From the cell containing the given text, extract its center point as (x, y) coordinate. 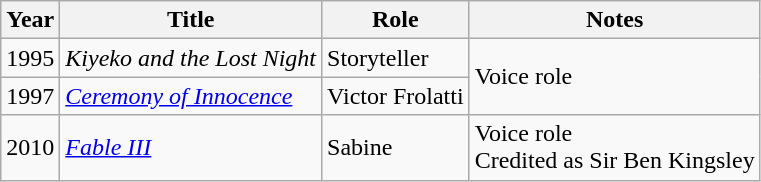
Voice role Credited as Sir Ben Kingsley (614, 148)
Notes (614, 20)
Storyteller (396, 58)
2010 (30, 148)
Kiyeko and the Lost Night (191, 58)
Voice role (614, 77)
Role (396, 20)
Title (191, 20)
Sabine (396, 148)
Ceremony of Innocence (191, 96)
Victor Frolatti (396, 96)
Year (30, 20)
1997 (30, 96)
Fable III (191, 148)
1995 (30, 58)
